Output the (x, y) coordinate of the center of the cell containing the given text.  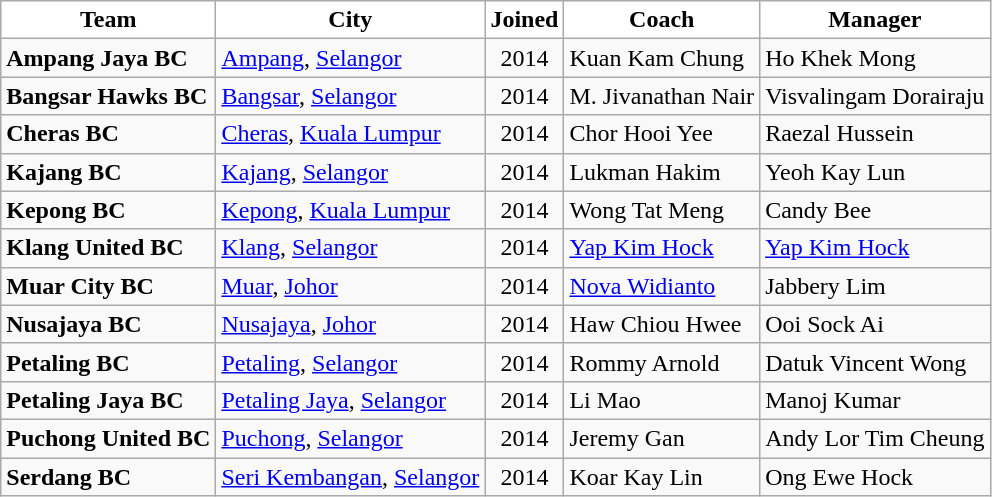
Haw Chiou Hwee (662, 324)
Li Mao (662, 400)
Serdang BC (108, 477)
Klang, Selangor (350, 248)
Wong Tat Meng (662, 210)
Team (108, 20)
Kepong, Kuala Lumpur (350, 210)
Jabbery Lim (875, 286)
Coach (662, 20)
Yeoh Kay Lun (875, 172)
Cheras, Kuala Lumpur (350, 134)
Ampang, Selangor (350, 58)
Ampang Jaya BC (108, 58)
Ho Khek Mong (875, 58)
Bangsar Hawks BC (108, 96)
Nusajaya BC (108, 324)
Ooi Sock Ai (875, 324)
Nova Widianto (662, 286)
Datuk Vincent Wong (875, 362)
Puchong, Selangor (350, 438)
Bangsar, Selangor (350, 96)
Kajang BC (108, 172)
Koar Kay Lin (662, 477)
Petaling, Selangor (350, 362)
Puchong United BC (108, 438)
Kuan Kam Chung (662, 58)
Ong Ewe Hock (875, 477)
Muar, Johor (350, 286)
City (350, 20)
Rommy Arnold (662, 362)
Manoj Kumar (875, 400)
M. Jivanathan Nair (662, 96)
Cheras BC (108, 134)
Candy Bee (875, 210)
Seri Kembangan, Selangor (350, 477)
Petaling BC (108, 362)
Petaling Jaya BC (108, 400)
Muar City BC (108, 286)
Klang United BC (108, 248)
Joined (524, 20)
Kajang, Selangor (350, 172)
Nusajaya, Johor (350, 324)
Manager (875, 20)
Raezal Hussein (875, 134)
Kepong BC (108, 210)
Jeremy Gan (662, 438)
Andy Lor Tim Cheung (875, 438)
Chor Hooi Yee (662, 134)
Lukman Hakim (662, 172)
Petaling Jaya, Selangor (350, 400)
Visvalingam Dorairaju (875, 96)
